Return (X, Y) of the center of cell containing provided text 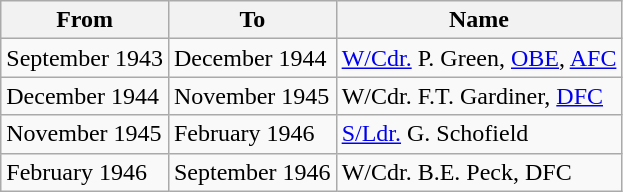
To (252, 20)
September 1943 (85, 58)
September 1946 (252, 172)
W/Cdr. B.E. Peck, DFC (479, 172)
S/Ldr. G. Schofield (479, 134)
Name (479, 20)
W/Cdr. P. Green, OBE, AFC (479, 58)
W/Cdr. F.T. Gardiner, DFC (479, 96)
From (85, 20)
